Pinpoint the cell where the given text exists, returning its (x, y) midpoint coordinate. 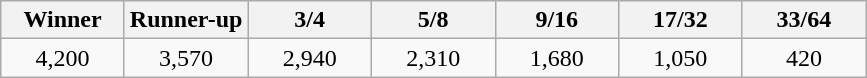
1,680 (557, 58)
Runner-up (186, 20)
3,570 (186, 58)
4,200 (63, 58)
17/32 (681, 20)
2,310 (433, 58)
33/64 (804, 20)
Winner (63, 20)
420 (804, 58)
5/8 (433, 20)
1,050 (681, 58)
9/16 (557, 20)
2,940 (310, 58)
3/4 (310, 20)
